Identify which cell holds the provided text, then report its (x, y) central coordinate. 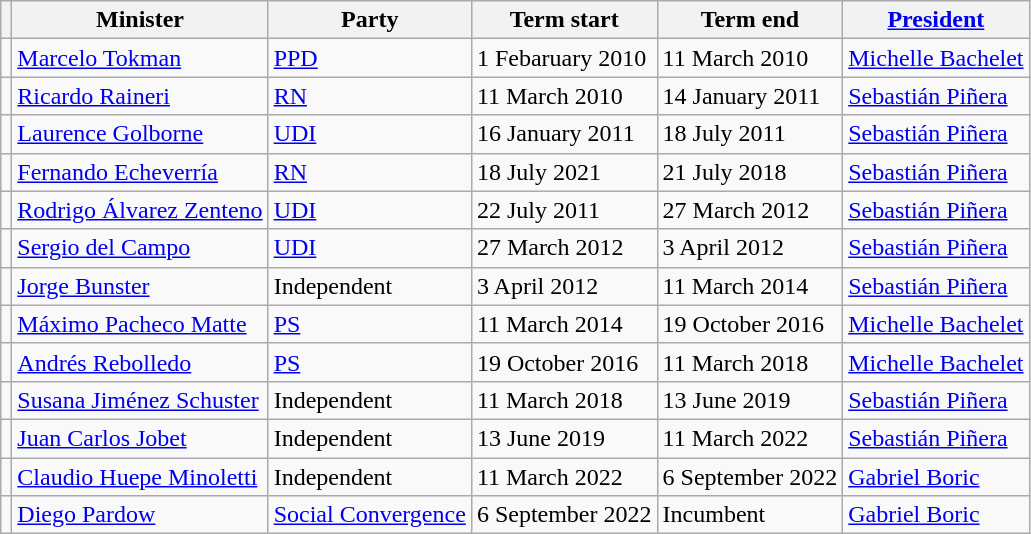
16 January 2011 (564, 134)
Social Convergence (370, 515)
Sergio del Campo (140, 248)
Incumbent (750, 515)
Fernando Echeverría (140, 172)
18 July 2011 (750, 134)
Minister (140, 20)
Party (370, 20)
Claudio Huepe Minoletti (140, 477)
Laurence Golborne (140, 134)
Marcelo Tokman (140, 58)
Rodrigo Álvarez Zenteno (140, 210)
PPD (370, 58)
Diego Pardow (140, 515)
14 January 2011 (750, 96)
Term start (564, 20)
Andrés Rebolledo (140, 362)
21 July 2018 (750, 172)
Juan Carlos Jobet (140, 438)
18 July 2021 (564, 172)
Jorge Bunster (140, 286)
Ricardo Raineri (140, 96)
President (936, 20)
Susana Jiménez Schuster (140, 400)
Term end (750, 20)
Máximo Pacheco Matte (140, 324)
1 Febaruary 2010 (564, 58)
22 July 2011 (564, 210)
